Capture the cell that displays the provided text and extract its [X, Y] central coordinate. 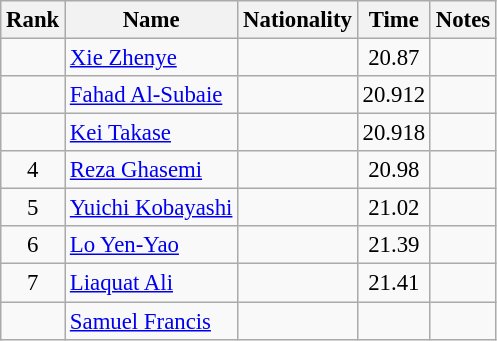
Rank [33, 20]
6 [33, 245]
Nationality [298, 20]
Reza Ghasemi [152, 170]
Yuichi Kobayashi [152, 208]
Fahad Al-Subaie [152, 95]
4 [33, 170]
20.87 [394, 58]
20.912 [394, 95]
21.39 [394, 245]
5 [33, 208]
21.02 [394, 208]
Time [394, 20]
Xie Zhenye [152, 58]
Kei Takase [152, 133]
Samuel Francis [152, 321]
Lo Yen-Yao [152, 245]
7 [33, 283]
20.918 [394, 133]
20.98 [394, 170]
Liaquat Ali [152, 283]
Notes [462, 20]
21.41 [394, 283]
Name [152, 20]
